For the text-containing cell, return its midpoint in (X, Y) coordinate format. 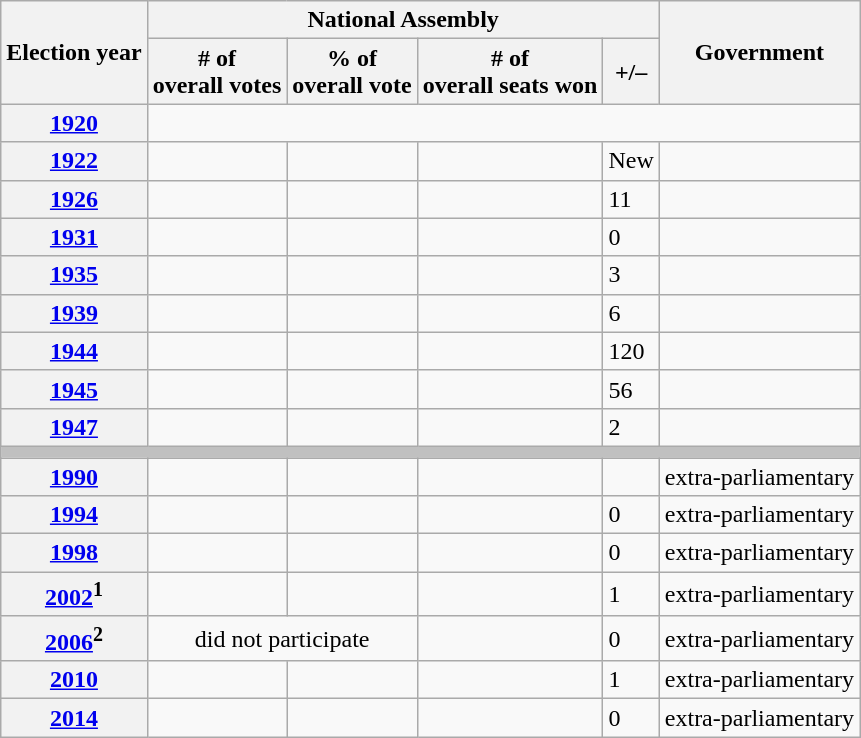
# ofoverall votes (217, 72)
3 (631, 275)
2 (631, 427)
Government (759, 52)
1939 (74, 313)
1998 (74, 553)
# ofoverall seats won (510, 72)
1990 (74, 477)
2014 (74, 718)
Election year (74, 52)
1931 (74, 237)
2010 (74, 680)
did not participate (282, 638)
11 (631, 199)
1922 (74, 161)
1920 (74, 123)
National Assembly (403, 20)
1947 (74, 427)
20021 (74, 594)
% ofoverall vote (352, 72)
+/– (631, 72)
1935 (74, 275)
56 (631, 389)
6 (631, 313)
1926 (74, 199)
1945 (74, 389)
1994 (74, 515)
20062 (74, 638)
New (631, 161)
1944 (74, 351)
120 (631, 351)
